Determine the [x, y] coordinate at the center of the cell enclosing the given text.  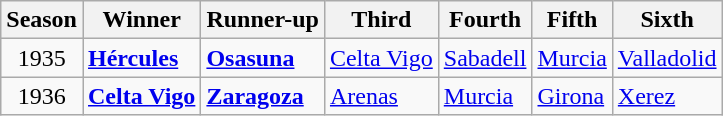
Fourth [485, 20]
Sabadell [485, 58]
1935 [42, 58]
Sixth [667, 20]
Xerez [667, 96]
Season [42, 20]
Arenas [381, 96]
Osasuna [263, 58]
Fifth [572, 20]
Third [381, 20]
Zaragoza [263, 96]
1936 [42, 96]
Runner-up [263, 20]
Hércules [141, 58]
Valladolid [667, 58]
Winner [141, 20]
Girona [572, 96]
